Output the [x, y] coordinate of the center of the cell containing the given text.  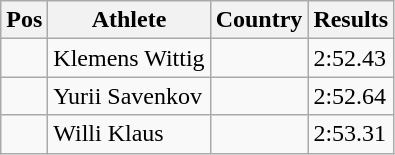
2:52.64 [351, 96]
Pos [24, 20]
Yurii Savenkov [129, 96]
2:53.31 [351, 134]
Results [351, 20]
Klemens Wittig [129, 58]
Athlete [129, 20]
Willi Klaus [129, 134]
2:52.43 [351, 58]
Country [259, 20]
